From the cell containing the given text, extract its center point as [X, Y] coordinate. 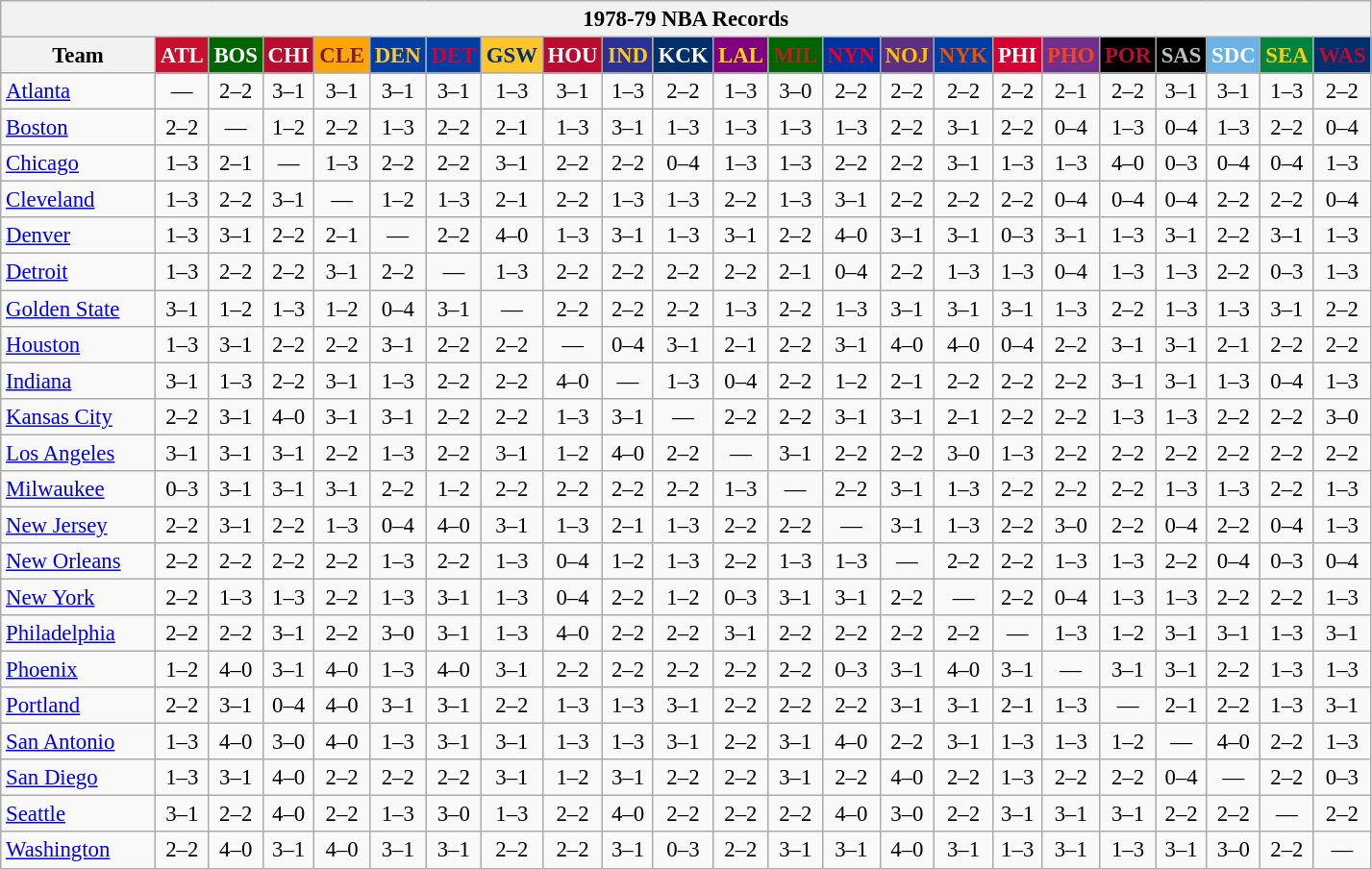
Atlanta [79, 91]
Washington [79, 851]
Houston [79, 344]
Chicago [79, 163]
Kansas City [79, 416]
San Antonio [79, 742]
Philadelphia [79, 633]
Portland [79, 706]
Los Angeles [79, 453]
Milwaukee [79, 489]
NYN [851, 56]
NYK [963, 56]
ATL [182, 56]
1978-79 NBA Records [686, 19]
Seattle [79, 814]
HOU [573, 56]
MIL [795, 56]
SDC [1234, 56]
Indiana [79, 381]
KCK [683, 56]
IND [628, 56]
San Diego [79, 778]
POR [1129, 56]
GSW [512, 56]
CLE [342, 56]
PHO [1071, 56]
New Jersey [79, 525]
DEN [398, 56]
Boston [79, 128]
Detroit [79, 272]
PHI [1017, 56]
CHI [288, 56]
WAS [1342, 56]
LAL [740, 56]
New York [79, 597]
NOJ [907, 56]
New Orleans [79, 561]
Cleveland [79, 200]
Denver [79, 236]
Team [79, 56]
Phoenix [79, 670]
Golden State [79, 309]
SAS [1181, 56]
SEA [1286, 56]
DET [454, 56]
BOS [236, 56]
